Determine the [X, Y] coordinate at the center of the cell enclosing the given text.  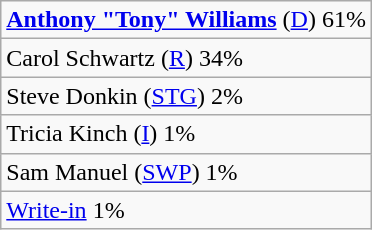
Carol Schwartz (R) 34% [186, 58]
Steve Donkin (STG) 2% [186, 96]
Tricia Kinch (I) 1% [186, 134]
Write-in 1% [186, 210]
Anthony "Tony" Williams (D) 61% [186, 20]
Sam Manuel (SWP) 1% [186, 172]
